Pinpoint the cell where the given text exists, returning its (X, Y) midpoint coordinate. 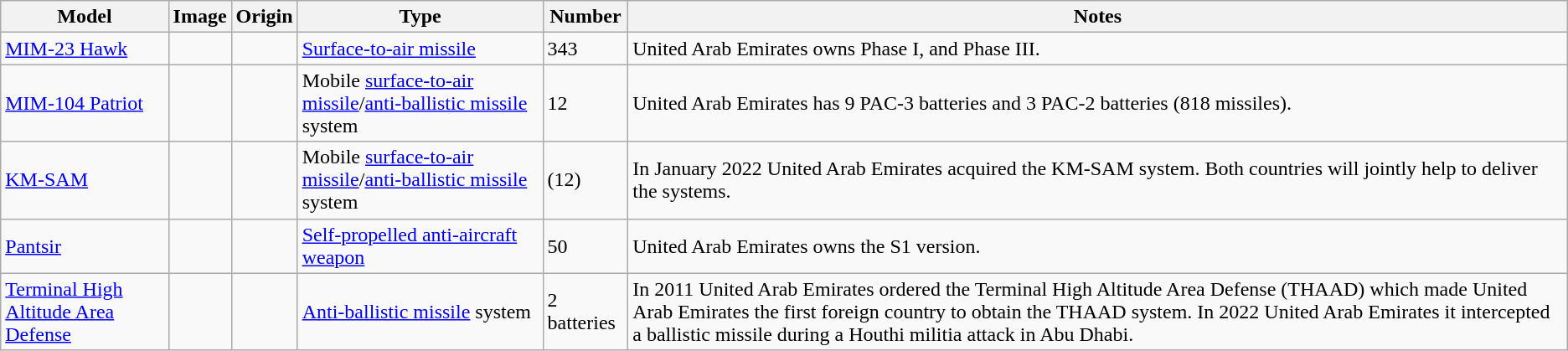
MIM-104 Patriot (85, 103)
12 (585, 103)
Terminal High Altitude Area Defense (85, 312)
Number (585, 17)
50 (585, 246)
Self-propelled anti-aircraft weapon (420, 246)
343 (585, 49)
(12) (585, 180)
Anti-ballistic missile system (420, 312)
United Arab Emirates owns the S1 version. (1098, 246)
Image (199, 17)
KM-SAM (85, 180)
2 batteries (585, 312)
Origin (265, 17)
United Arab Emirates has 9 PAC-3 batteries and 3 PAC-2 batteries (818 missiles). (1098, 103)
Notes (1098, 17)
In January 2022 United Arab Emirates acquired the KM-SAM system. Both countries will jointly help to deliver the systems. (1098, 180)
Model (85, 17)
Type (420, 17)
MIM-23 Hawk (85, 49)
United Arab Emirates owns Phase I, and Phase III. (1098, 49)
Surface-to-air missile (420, 49)
Pantsir (85, 246)
